Return [x, y] of the center of cell containing provided text 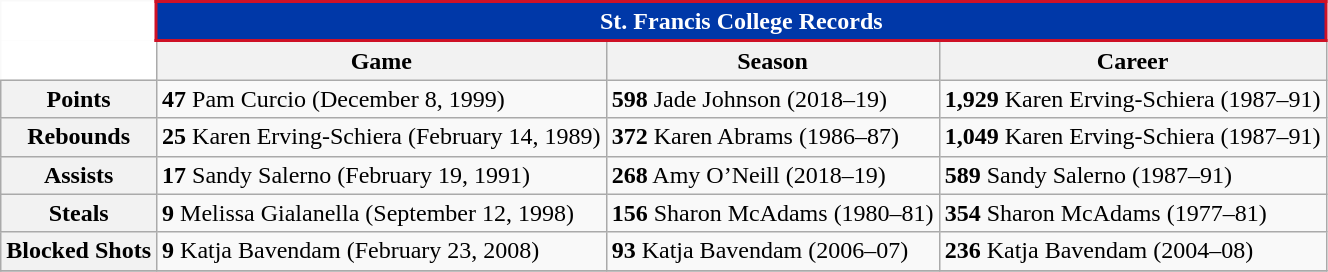
268 Amy O’Neill (2018–19) [772, 175]
St. Francis College Records [742, 22]
25 Karen Erving-Schiera (February 14, 1989) [382, 137]
372 Karen Abrams (1986–87) [772, 137]
236 Katja Bavendam (2004–08) [1132, 251]
9 Melissa Gialanella (September 12, 1998) [382, 213]
354 Sharon McAdams (1977–81) [1132, 213]
1,929 Karen Erving-Schiera (1987–91) [1132, 99]
93 Katja Bavendam (2006–07) [772, 251]
Points [79, 99]
47 Pam Curcio (December 8, 1999) [382, 99]
17 Sandy Salerno (February 19, 1991) [382, 175]
Assists [79, 175]
Rebounds [79, 137]
Season [772, 60]
Game [382, 60]
156 Sharon McAdams (1980–81) [772, 213]
598 Jade Johnson (2018–19) [772, 99]
9 Katja Bavendam (February 23, 2008) [382, 251]
Steals [79, 213]
Blocked Shots [79, 251]
589 Sandy Salerno (1987–91) [1132, 175]
Career [1132, 60]
1,049 Karen Erving-Schiera (1987–91) [1132, 137]
